Pinpoint the cell where the given text exists, returning its [X, Y] midpoint coordinate. 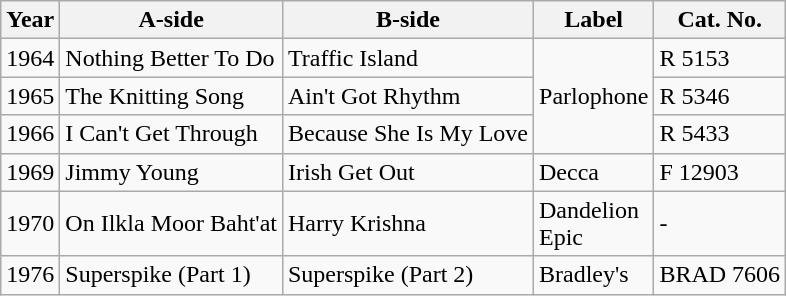
Label [594, 20]
R 5346 [720, 96]
1976 [30, 275]
F 12903 [720, 172]
Bradley's [594, 275]
I Can't Get Through [172, 134]
On Ilkla Moor Baht'at [172, 224]
1965 [30, 96]
Irish Get Out [408, 172]
Harry Krishna [408, 224]
1964 [30, 58]
Dandelion Epic [594, 224]
1969 [30, 172]
Decca [594, 172]
R 5433 [720, 134]
Year [30, 20]
1966 [30, 134]
Jimmy Young [172, 172]
R 5153 [720, 58]
B-side [408, 20]
BRAD 7606 [720, 275]
Parlophone [594, 96]
The Knitting Song [172, 96]
Cat. No. [720, 20]
1970 [30, 224]
Traffic Island [408, 58]
- [720, 224]
Ain't Got Rhythm [408, 96]
A-side [172, 20]
Superspike (Part 1) [172, 275]
Because She Is My Love [408, 134]
Superspike (Part 2) [408, 275]
Nothing Better To Do [172, 58]
